Search for the cell housing the specified text and yield its [X, Y] center coordinate. 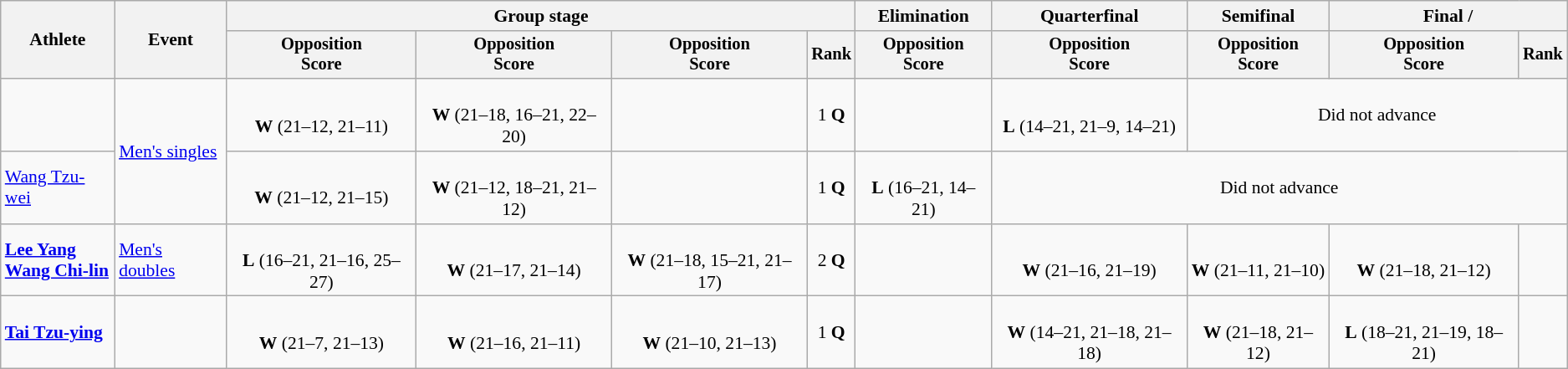
Men's singles [171, 151]
Group stage [541, 16]
W (21–10, 21–13) [710, 333]
Event [171, 40]
Semifinal [1259, 16]
L (16–21, 21–16, 25–27) [321, 261]
W (21–17, 21–14) [514, 261]
W (21–16, 21–11) [514, 333]
W (21–12, 21–11) [321, 115]
W (21–18, 16–21, 22–20) [514, 115]
L (18–21, 21–19, 18–21) [1423, 333]
Tai Tzu-ying [58, 333]
W (21–7, 21–13) [321, 333]
2 Q [831, 261]
Athlete [58, 40]
W (21–16, 21–19) [1090, 261]
Final / [1448, 16]
W (21–18, 15–21, 21–17) [710, 261]
W (21–12, 21–15) [321, 187]
Lee YangWang Chi-lin [58, 261]
Quarterfinal [1090, 16]
L (14–21, 21–9, 14–21) [1090, 115]
W (21–12, 18–21, 21–12) [514, 187]
W (21–11, 21–10) [1259, 261]
Men's doubles [171, 261]
Elimination [923, 16]
Wang Tzu-wei [58, 187]
W (14–21, 21–18, 21–18) [1090, 333]
L (16–21, 14–21) [923, 187]
